Search for the cell housing the specified text and yield its [X, Y] center coordinate. 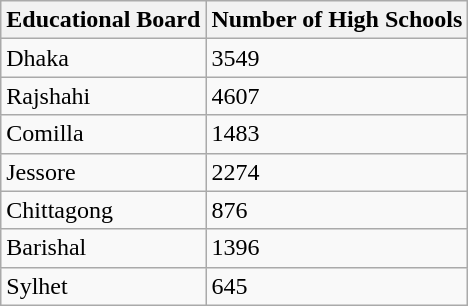
Comilla [104, 134]
3549 [337, 58]
645 [337, 286]
2274 [337, 172]
Barishal [104, 248]
876 [337, 210]
4607 [337, 96]
Rajshahi [104, 96]
1483 [337, 134]
Dhaka [104, 58]
1396 [337, 248]
Jessore [104, 172]
Chittagong [104, 210]
Sylhet [104, 286]
Number of High Schools [337, 20]
Educational Board [104, 20]
